Identify which cell holds the provided text, then report its (x, y) central coordinate. 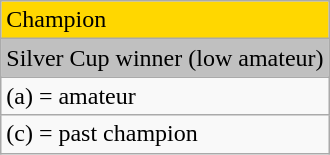
(c) = past champion (165, 134)
Champion (165, 20)
(a) = amateur (165, 96)
Silver Cup winner (low amateur) (165, 58)
